Return (x, y) of the center of cell containing provided text 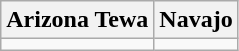
Navajo (196, 20)
Arizona Tewa (78, 20)
